For the text-containing cell, return its midpoint in [X, Y] coordinate format. 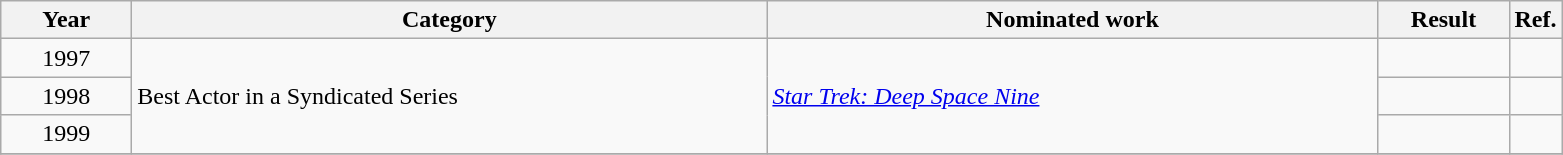
1999 [66, 134]
Best Actor in a Syndicated Series [450, 96]
1997 [66, 58]
Star Trek: Deep Space Nine [1072, 96]
Nominated work [1072, 20]
Year [66, 20]
Category [450, 20]
1998 [66, 96]
Result [1444, 20]
Ref. [1536, 20]
